Pinpoint the cell where the given text exists, returning its (X, Y) midpoint coordinate. 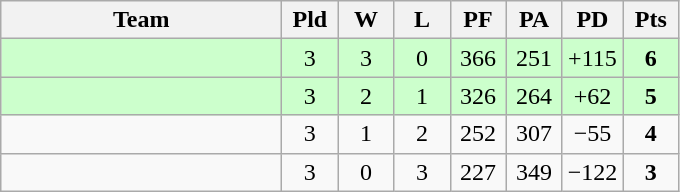
4 (651, 134)
227 (478, 172)
307 (534, 134)
PD (592, 20)
Pts (651, 20)
L (422, 20)
366 (478, 58)
+62 (592, 96)
349 (534, 172)
251 (534, 58)
Pld (310, 20)
6 (651, 58)
+115 (592, 58)
264 (534, 96)
5 (651, 96)
PF (478, 20)
−55 (592, 134)
W (366, 20)
PA (534, 20)
252 (478, 134)
−122 (592, 172)
Team (142, 20)
326 (478, 96)
